Scan for the cell matching the given text and deliver its [x, y] coordinate at center. 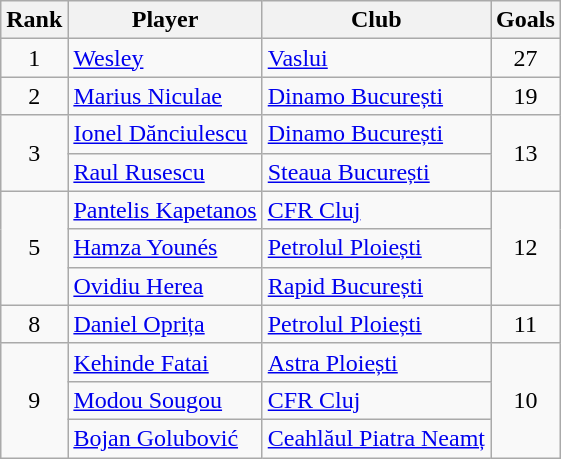
Ovidiu Herea [165, 286]
8 [34, 324]
Marius Niculae [165, 96]
Kehinde Fatai [165, 362]
12 [526, 248]
10 [526, 400]
Rapid București [376, 286]
Rank [34, 20]
Wesley [165, 58]
Ceahlăul Piatra Neamț [376, 438]
Club [376, 20]
Hamza Younés [165, 248]
Bojan Golubović [165, 438]
Vaslui [376, 58]
11 [526, 324]
Raul Rusescu [165, 172]
13 [526, 153]
Steaua București [376, 172]
9 [34, 400]
Astra Ploiești [376, 362]
3 [34, 153]
27 [526, 58]
Player [165, 20]
Pantelis Kapetanos [165, 210]
Modou Sougou [165, 400]
2 [34, 96]
Ionel Dănciulescu [165, 134]
5 [34, 248]
19 [526, 96]
1 [34, 58]
Goals [526, 20]
Daniel Oprița [165, 324]
